Scan for the cell matching the given text and deliver its [X, Y] coordinate at center. 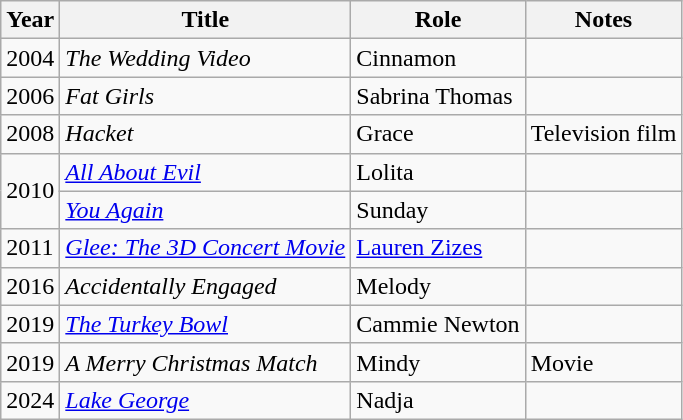
All About Evil [206, 172]
Nadja [438, 400]
The Turkey Bowl [206, 324]
Lauren Zizes [438, 248]
Hacket [206, 134]
Fat Girls [206, 96]
2024 [30, 400]
2006 [30, 96]
You Again [206, 210]
Lolita [438, 172]
2010 [30, 191]
Title [206, 20]
The Wedding Video [206, 58]
Glee: The 3D Concert Movie [206, 248]
Accidentally Engaged [206, 286]
Cinnamon [438, 58]
Melody [438, 286]
Sabrina Thomas [438, 96]
Notes [604, 20]
Lake George [206, 400]
2016 [30, 286]
Cammie Newton [438, 324]
A Merry Christmas Match [206, 362]
Movie [604, 362]
2008 [30, 134]
Role [438, 20]
Year [30, 20]
2011 [30, 248]
2004 [30, 58]
Grace [438, 134]
Sunday [438, 210]
Television film [604, 134]
Mindy [438, 362]
